Search for the cell housing the specified text and yield its [X, Y] center coordinate. 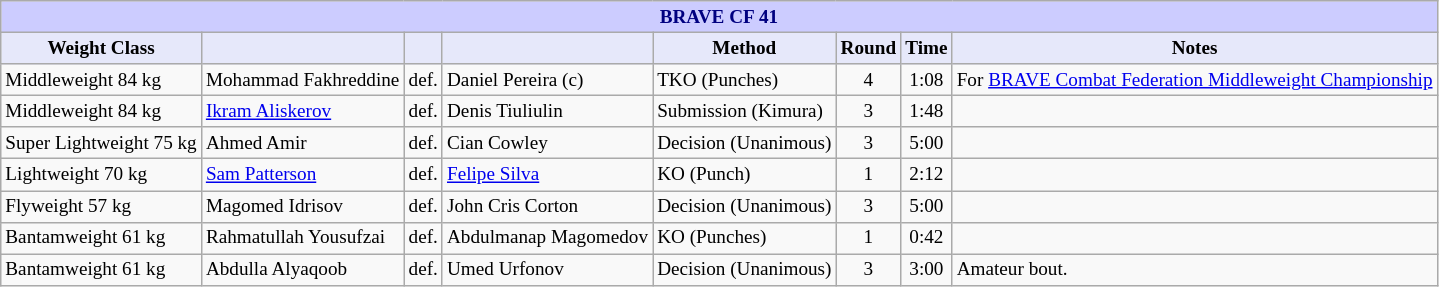
TKO (Punches) [744, 80]
KO (Punch) [744, 175]
Daniel Pereira (c) [547, 80]
Amateur bout. [1194, 270]
Rahmatullah Yousufzai [302, 238]
Super Lightweight 75 kg [102, 143]
Felipe Silva [547, 175]
Sam Patterson [302, 175]
Submission (Kimura) [744, 111]
Round [868, 48]
Denis Tiuliulin [547, 111]
4 [868, 80]
Ahmed Amir [302, 143]
Mohammad Fakhreddine [302, 80]
Ikram Aliskerov [302, 111]
Time [926, 48]
For BRAVE Combat Federation Middleweight Championship [1194, 80]
Abdulla Alyaqoob [302, 270]
Abdulmanap Magomedov [547, 238]
2:12 [926, 175]
0:42 [926, 238]
1:48 [926, 111]
Notes [1194, 48]
KO (Punches) [744, 238]
Method [744, 48]
John Cris Corton [547, 206]
Weight Class [102, 48]
Magomed Idrisov [302, 206]
Cian Cowley [547, 143]
Lightweight 70 kg [102, 175]
1:08 [926, 80]
BRAVE CF 41 [719, 17]
3:00 [926, 270]
Umed Urfonov [547, 270]
Flyweight 57 kg [102, 206]
